Determine the (X, Y) coordinate at the center of the cell enclosing the given text.  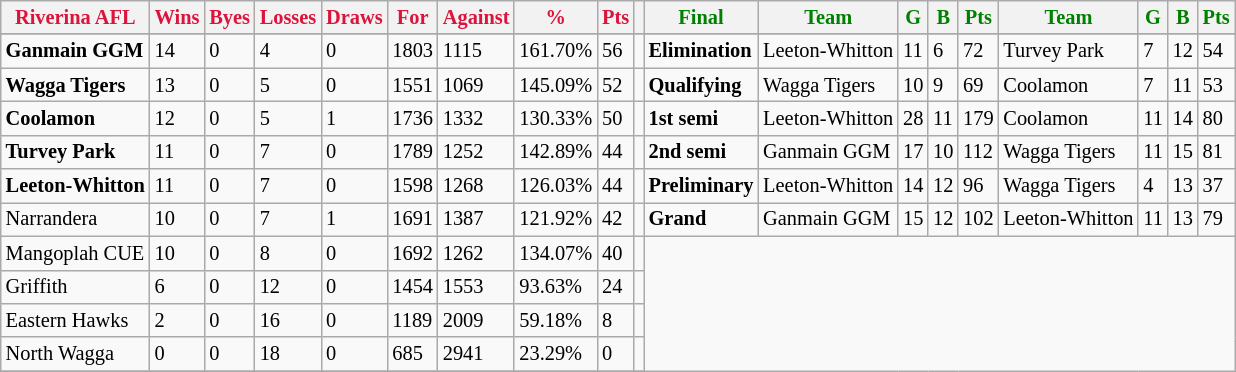
% (556, 17)
96 (978, 186)
Preliminary (702, 186)
1736 (412, 118)
1803 (412, 51)
93.63% (556, 287)
17 (913, 152)
Against (476, 17)
2nd semi (702, 152)
Narrandera (76, 219)
1387 (476, 219)
1252 (476, 152)
69 (978, 85)
Riverina AFL (76, 17)
2 (178, 320)
121.92% (556, 219)
1553 (476, 287)
1262 (476, 253)
1551 (412, 85)
53 (1216, 85)
1692 (412, 253)
1st semi (702, 118)
24 (616, 287)
Grand (702, 219)
28 (913, 118)
161.70% (556, 51)
Eastern Hawks (76, 320)
1454 (412, 287)
Final (702, 17)
18 (288, 354)
102 (978, 219)
1691 (412, 219)
1789 (412, 152)
50 (616, 118)
For (412, 17)
Losses (288, 17)
40 (616, 253)
134.07% (556, 253)
54 (1216, 51)
1598 (412, 186)
9 (943, 85)
Griffith (76, 287)
37 (1216, 186)
145.09% (556, 85)
Qualifying (702, 85)
72 (978, 51)
1189 (412, 320)
North Wagga (76, 354)
1069 (476, 85)
2009 (476, 320)
16 (288, 320)
59.18% (556, 320)
1268 (476, 186)
Draws (354, 17)
79 (1216, 219)
Wins (178, 17)
Byes (229, 17)
685 (412, 354)
179 (978, 118)
81 (1216, 152)
Mangoplah CUE (76, 253)
80 (1216, 118)
52 (616, 85)
1115 (476, 51)
142.89% (556, 152)
130.33% (556, 118)
1332 (476, 118)
126.03% (556, 186)
2941 (476, 354)
Elimination (702, 51)
23.29% (556, 354)
42 (616, 219)
56 (616, 51)
112 (978, 152)
